Pinpoint the cell where the given text exists, returning its [X, Y] midpoint coordinate. 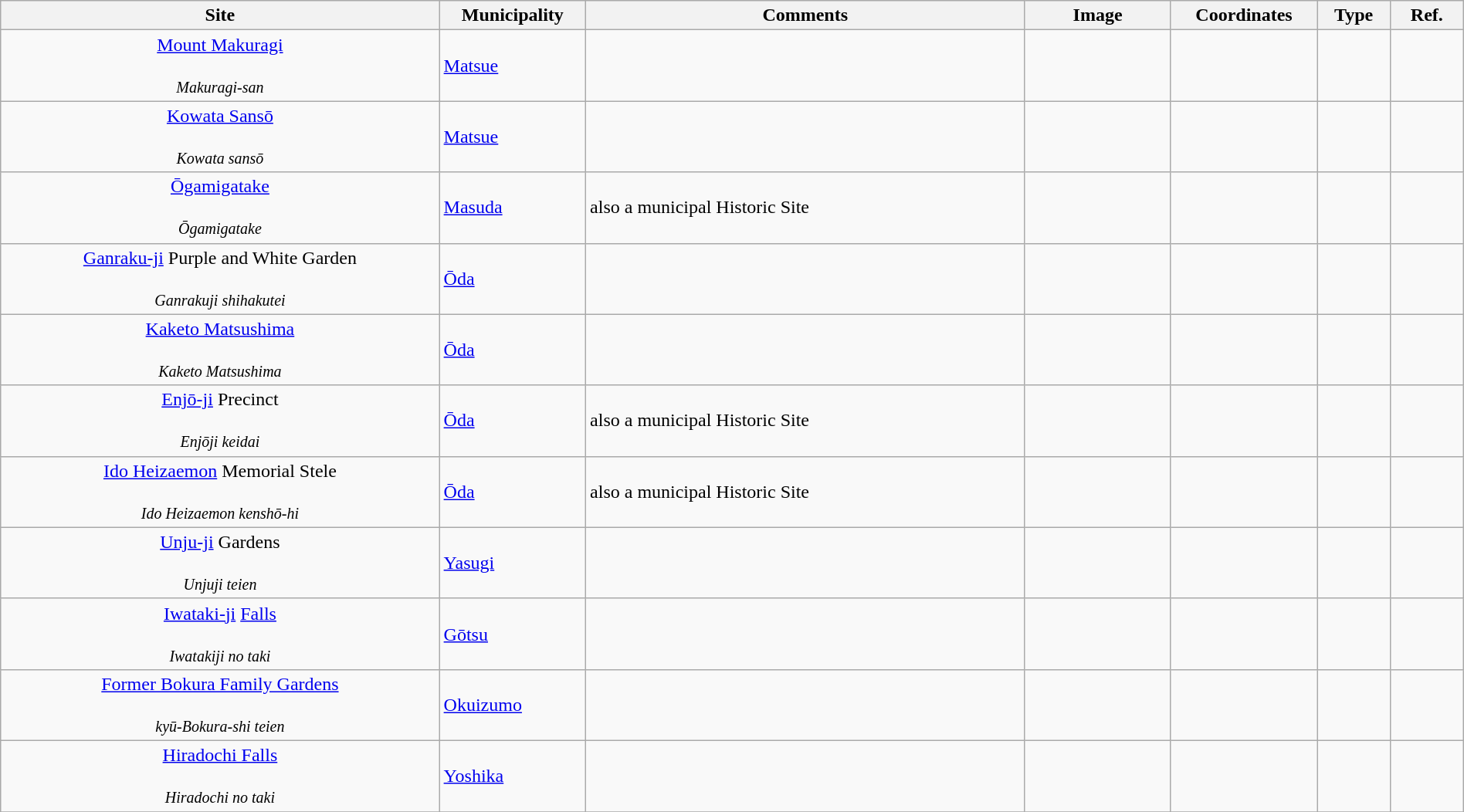
Hiradochi FallsHiradochi no taki [220, 776]
Okuizumo [513, 705]
Kaketo MatsushimaKaketo Matsushima [220, 350]
Comments [805, 15]
Yoshika [513, 776]
Image [1098, 15]
Yasugi [513, 563]
Unju-ji GardensUnjuji teien [220, 563]
Type [1354, 15]
Ganraku-ji Purple and White GardenGanrakuji shihakutei [220, 279]
Ido Heizaemon Memorial SteleIdo Heizaemon kenshō-hi [220, 492]
Iwataki-ji FallsIwatakiji no taki [220, 634]
ŌgamigatakeŌgamigatake [220, 208]
Kowata SansōKowata sansō [220, 137]
Masuda [513, 208]
Gōtsu [513, 634]
Ref. [1427, 15]
Mount MakuragiMakuragi-san [220, 66]
Coordinates [1243, 15]
Former Bokura Family Gardenskyū-Bokura-shi teien [220, 705]
Site [220, 15]
Enjō-ji PrecinctEnjōji keidai [220, 421]
Municipality [513, 15]
